Scan for the cell matching the given text and deliver its [x, y] coordinate at center. 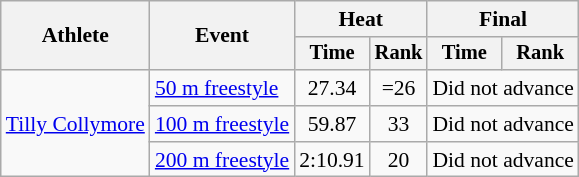
27.34 [332, 88]
=26 [399, 88]
59.87 [332, 124]
Final [503, 19]
Heat [360, 19]
Athlete [76, 36]
Tilly Collymore [76, 124]
100 m freestyle [222, 124]
33 [399, 124]
50 m freestyle [222, 88]
Event [222, 36]
